Identify which cell holds the provided text, then report its (X, Y) central coordinate. 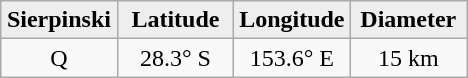
28.3° S (175, 58)
Q (59, 58)
Longitude (292, 20)
Sierpinski (59, 20)
15 km (408, 58)
Diameter (408, 20)
Latitude (175, 20)
153.6° E (292, 58)
